Determine the [x, y] coordinate at the center of the cell enclosing the given text.  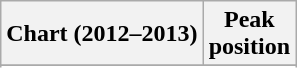
Chart (2012–2013) [102, 34]
Peakposition [249, 34]
